Determine the [X, Y] coordinate at the center of the cell enclosing the given text.  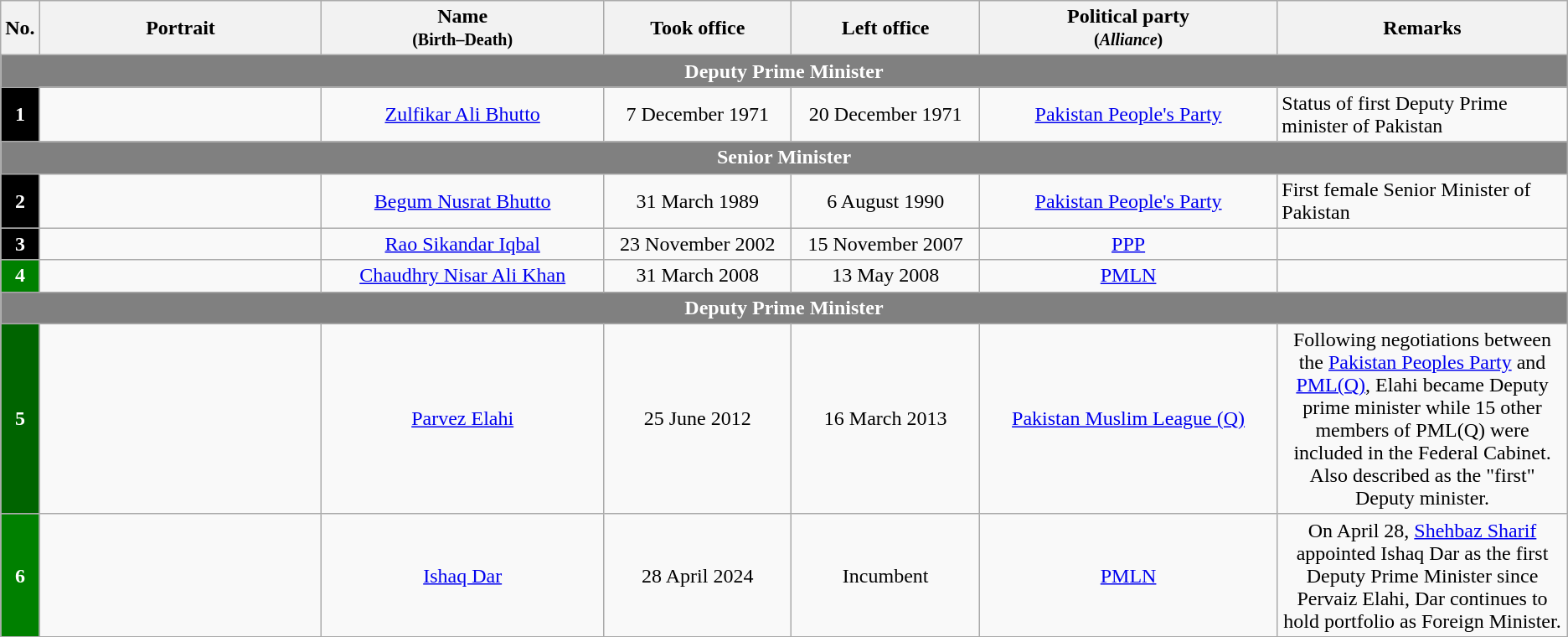
Portrait [181, 28]
28 April 2024 [698, 575]
4 [20, 276]
15 November 2007 [885, 244]
PPP [1127, 244]
3 [20, 244]
Zulfikar Ali Bhutto [462, 114]
2 [20, 201]
20 December 1971 [885, 114]
Left office [885, 28]
Chaudhry Nisar Ali Khan [462, 276]
25 June 2012 [698, 419]
Ishaq Dar [462, 575]
Senior Minister [784, 158]
6 [20, 575]
7 December 1971 [698, 114]
13 May 2008 [885, 276]
Rao Sikandar Iqbal [462, 244]
Remarks [1422, 28]
Parvez Elahi [462, 419]
First female Senior Minister of Pakistan [1422, 201]
Incumbent [885, 575]
Political party(Alliance) [1127, 28]
5 [20, 419]
31 March 2008 [698, 276]
16 March 2013 [885, 419]
23 November 2002 [698, 244]
Status of first Deputy Prime minister of Pakistan [1422, 114]
1 [20, 114]
31 March 1989 [698, 201]
Took office [698, 28]
Name(Birth–Death) [462, 28]
Begum Nusrat Bhutto [462, 201]
Pakistan Muslim League (Q) [1127, 419]
6 August 1990 [885, 201]
No. [20, 28]
